Provide the (X, Y) coordinate of the cell's center where the given text is located.  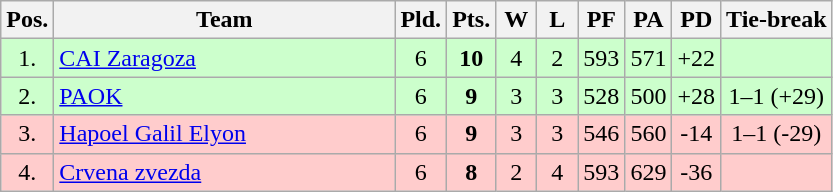
1–1 (-29) (777, 134)
Pos. (28, 20)
3. (28, 134)
Pts. (472, 20)
PAOK (224, 96)
500 (648, 96)
4. (28, 172)
528 (602, 96)
CAI Zaragoza (224, 58)
1–1 (+29) (777, 96)
PF (602, 20)
2. (28, 96)
Tie-break (777, 20)
+28 (696, 96)
W (516, 20)
546 (602, 134)
PD (696, 20)
8 (472, 172)
10 (472, 58)
-36 (696, 172)
Hapoel Galil Elyon (224, 134)
Pld. (421, 20)
1. (28, 58)
L (558, 20)
+22 (696, 58)
560 (648, 134)
PA (648, 20)
-14 (696, 134)
Crvena zvezda (224, 172)
571 (648, 58)
629 (648, 172)
Team (224, 20)
